Identify which cell holds the provided text, then report its (x, y) central coordinate. 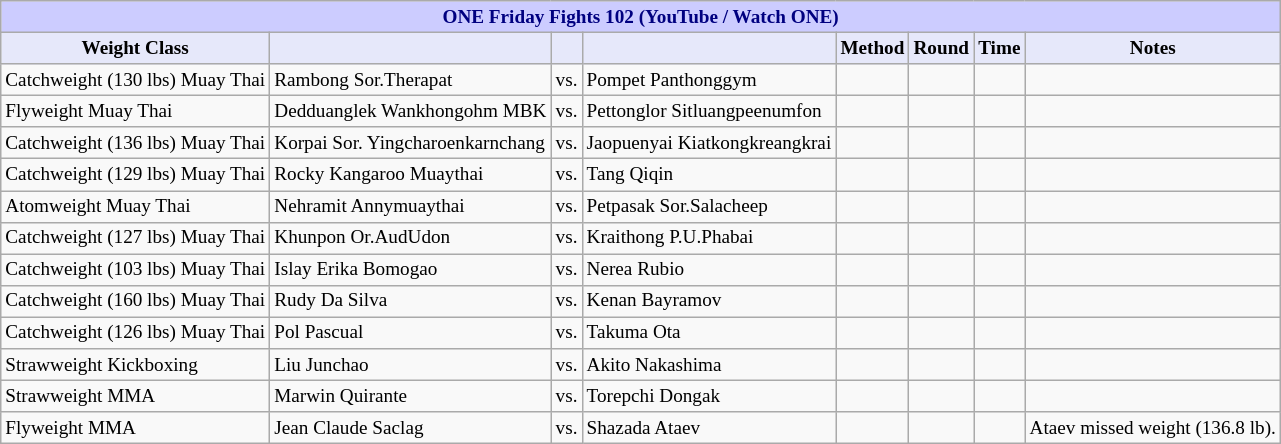
Tang Qiqin (709, 175)
ONE Friday Fights 102 (YouTube / Watch ONE) (641, 17)
Torepchi Dongak (709, 396)
Catchweight (160 lbs) Muay Thai (136, 301)
Catchweight (136 lbs) Muay Thai (136, 143)
Jaopuenyai Kiatkongkreangkrai (709, 143)
Ataev missed weight (136.8 lb). (1152, 428)
Catchweight (103 lbs) Muay Thai (136, 270)
Jean Claude Saclag (410, 428)
Khunpon Or.AudUdon (410, 238)
Notes (1152, 48)
Catchweight (126 lbs) Muay Thai (136, 333)
Pol Pascual (410, 333)
Time (1000, 48)
Catchweight (130 lbs) Muay Thai (136, 80)
Rambong Sor.Therapat (410, 80)
Korpai Sor. Yingcharoenkarnchang (410, 143)
Flyweight MMA (136, 428)
Method (872, 48)
Nehramit Annymuaythai (410, 206)
Weight Class (136, 48)
Akito Nakashima (709, 365)
Takuma Ota (709, 333)
Catchweight (127 lbs) Muay Thai (136, 238)
Rudy Da Silva (410, 301)
Flyweight Muay Thai (136, 111)
Kenan Bayramov (709, 301)
Strawweight Kickboxing (136, 365)
Islay Erika Bomogao (410, 270)
Petpasak Sor.Salacheep (709, 206)
Marwin Quirante (410, 396)
Rocky Kangaroo Muaythai (410, 175)
Nerea Rubio (709, 270)
Catchweight (129 lbs) Muay Thai (136, 175)
Atomweight Muay Thai (136, 206)
Liu Junchao (410, 365)
Round (942, 48)
Kraithong P.U.Phabai (709, 238)
Pompet Panthonggym (709, 80)
Pettonglor Sitluangpeenumfon (709, 111)
Shazada Ataev (709, 428)
Strawweight MMA (136, 396)
Dedduanglek Wankhongohm MBK (410, 111)
